Detect which cell encompasses the target text, then output its [x, y] center coordinate. 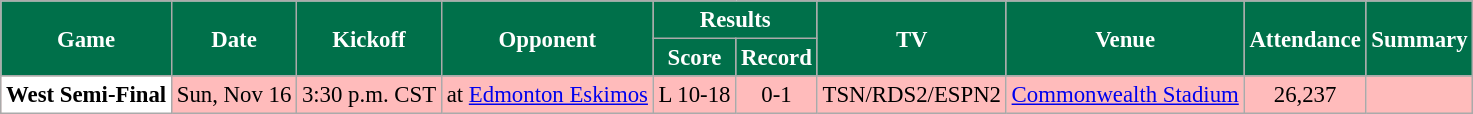
Score [694, 58]
0-1 [776, 95]
Opponent [547, 38]
West Semi-Final [86, 95]
TV [912, 38]
3:30 p.m. CST [370, 95]
Record [776, 58]
Commonwealth Stadium [1125, 95]
at Edmonton Eskimos [547, 95]
Results [735, 20]
Attendance [1305, 38]
Venue [1125, 38]
L 10-18 [694, 95]
TSN/RDS2/ESPN2 [912, 95]
26,237 [1305, 95]
Summary [1420, 38]
Game [86, 38]
Date [234, 38]
Kickoff [370, 38]
Sun, Nov 16 [234, 95]
